Locate the cell with the specified text and output its (x, y) center coordinate. 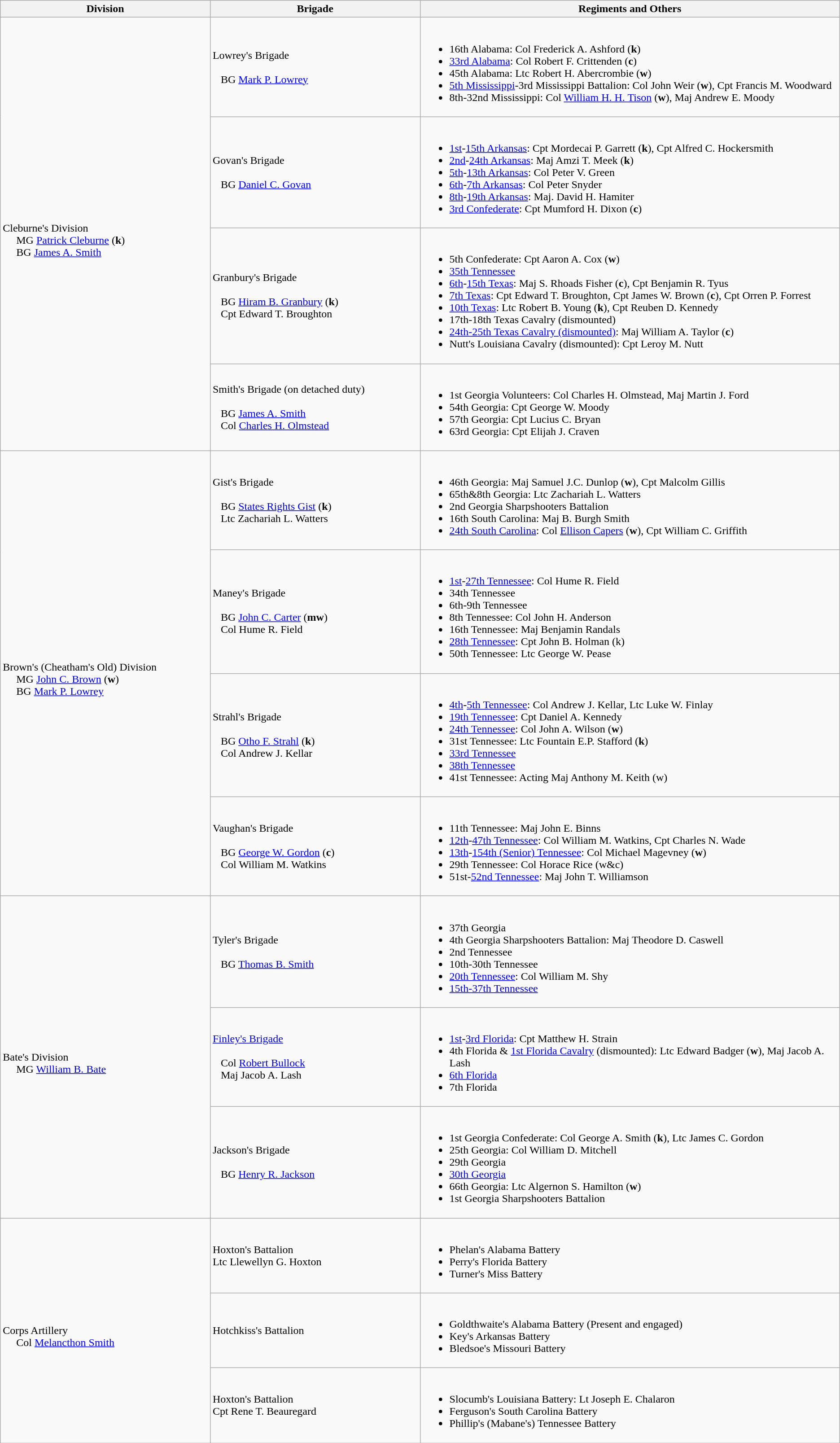
Jackson's Brigade BG Henry R. Jackson (315, 1162)
Slocumb's Louisiana Battery: Lt Joseph E. ChalaronFerguson's South Carolina BatteryPhillip's (Mabane's) Tennessee Battery (630, 1406)
Cleburne's Division MG Patrick Cleburne (k) BG James A. Smith (105, 234)
Bate's Division MG William B. Bate (105, 1057)
Hotchkiss's Battalion (315, 1330)
Hoxton's BattalionCpt Rene T. Beauregard (315, 1406)
Maney's Brigade BG John C. Carter (mw) Col Hume R. Field (315, 611)
Vaughan's Brigade BG George W. Gordon (c) Col William M. Watkins (315, 847)
Granbury's Brigade BG Hiram B. Granbury (k) Cpt Edward T. Broughton (315, 296)
Brigade (315, 9)
Gist's Brigade BG States Rights Gist (k) Ltc Zachariah L. Watters (315, 500)
1st-3rd Florida: Cpt Matthew H. Strain4th Florida & 1st Florida Cavalry (dismounted): Ltc Edward Badger (w), Maj Jacob A. Lash6th Florida7th Florida (630, 1057)
Govan's Brigade BG Daniel C. Govan (315, 172)
Regiments and Others (630, 9)
Strahl's Brigade BG Otho F. Strahl (k) Col Andrew J. Kellar (315, 735)
Finley's Brigade Col Robert Bullock Maj Jacob A. Lash (315, 1057)
Corps Artillery Col Melancthon Smith (105, 1330)
Brown's (Cheatham's Old) Division MG John C. Brown (w) BG Mark P. Lowrey (105, 673)
Division (105, 9)
Tyler's Brigade BG Thomas B. Smith (315, 952)
Goldthwaite's Alabama Battery (Present and engaged)Key's Arkansas BatteryBledsoe's Missouri Battery (630, 1330)
Phelan's Alabama BatteryPerry's Florida BatteryTurner's Miss Battery (630, 1256)
Lowrey's Brigade BG Mark P. Lowrey (315, 67)
Smith's Brigade (on detached duty) BG James A. Smith Col Charles H. Olmstead (315, 407)
Hoxton's BattalionLtc Llewellyn G. Hoxton (315, 1256)
